Find where the given text appears and provide that cell's center as [X, Y] coordinate. 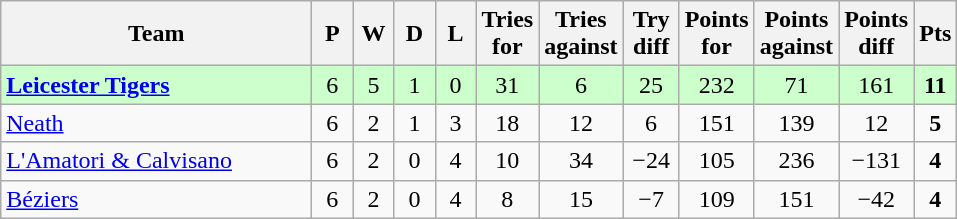
Team [156, 34]
25 [651, 85]
L'Amatori & Calvisano [156, 161]
Leicester Tigers [156, 85]
11 [936, 85]
Béziers [156, 199]
8 [508, 199]
L [456, 34]
3 [456, 123]
−24 [651, 161]
105 [716, 161]
236 [796, 161]
Try diff [651, 34]
P [332, 34]
232 [716, 85]
10 [508, 161]
71 [796, 85]
34 [581, 161]
W [374, 34]
161 [876, 85]
−7 [651, 199]
139 [796, 123]
Tries for [508, 34]
Points against [796, 34]
−131 [876, 161]
109 [716, 199]
15 [581, 199]
Tries against [581, 34]
Points for [716, 34]
−42 [876, 199]
31 [508, 85]
18 [508, 123]
Points diff [876, 34]
Pts [936, 34]
Neath [156, 123]
D [414, 34]
